Detect which cell encompasses the target text, then output its (x, y) center coordinate. 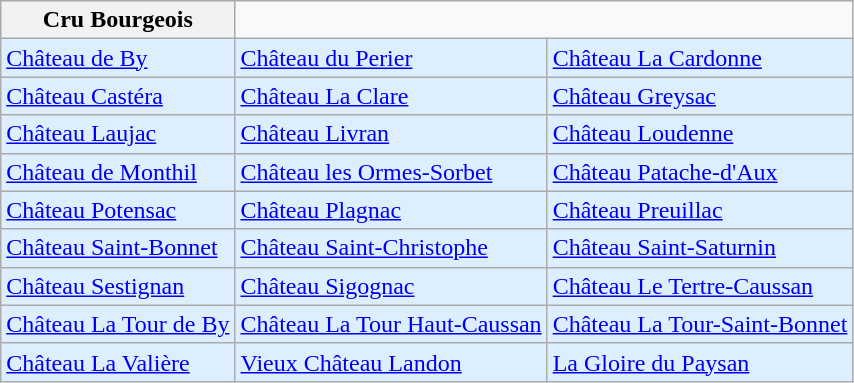
Château Laujac (118, 134)
Château Potensac (118, 210)
Château Patache-d'Aux (700, 172)
Château La Tour Haut-Caussan (391, 324)
Château La Valière (118, 362)
Château Castéra (118, 96)
Château les Ormes-Sorbet (391, 172)
Château du Perier (391, 58)
Cru Bourgeois (118, 20)
Château de By (118, 58)
La Gloire du Paysan (700, 362)
Château Sestignan (118, 286)
Château Saint-Christophe (391, 248)
Château Preuillac (700, 210)
Château de Monthil (118, 172)
Château Sigognac (391, 286)
Château Livran (391, 134)
Château La Cardonne (700, 58)
Château La Tour-Saint-Bonnet (700, 324)
Vieux Château Landon (391, 362)
Château La Tour de By (118, 324)
Château La Clare (391, 96)
Château Loudenne (700, 134)
Château Saint-Saturnin (700, 248)
Château Saint-Bonnet (118, 248)
Château Plagnac (391, 210)
Château Le Tertre-Caussan (700, 286)
Château Greysac (700, 96)
